Return [x, y] of the center of cell containing provided text 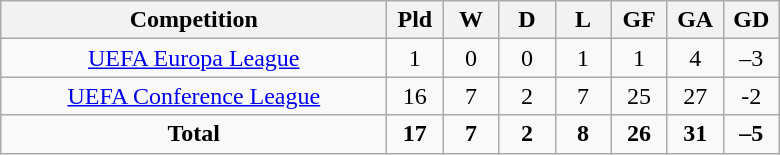
UEFA Europa League [194, 58]
UEFA Conference League [194, 96]
Competition [194, 20]
26 [639, 134]
L [583, 20]
17 [415, 134]
–3 [751, 58]
D [527, 20]
GD [751, 20]
27 [695, 96]
8 [583, 134]
31 [695, 134]
GA [695, 20]
W [471, 20]
25 [639, 96]
–5 [751, 134]
Pld [415, 20]
GF [639, 20]
16 [415, 96]
-2 [751, 96]
Total [194, 134]
4 [695, 58]
